For the text-containing cell, return its midpoint in [X, Y] coordinate format. 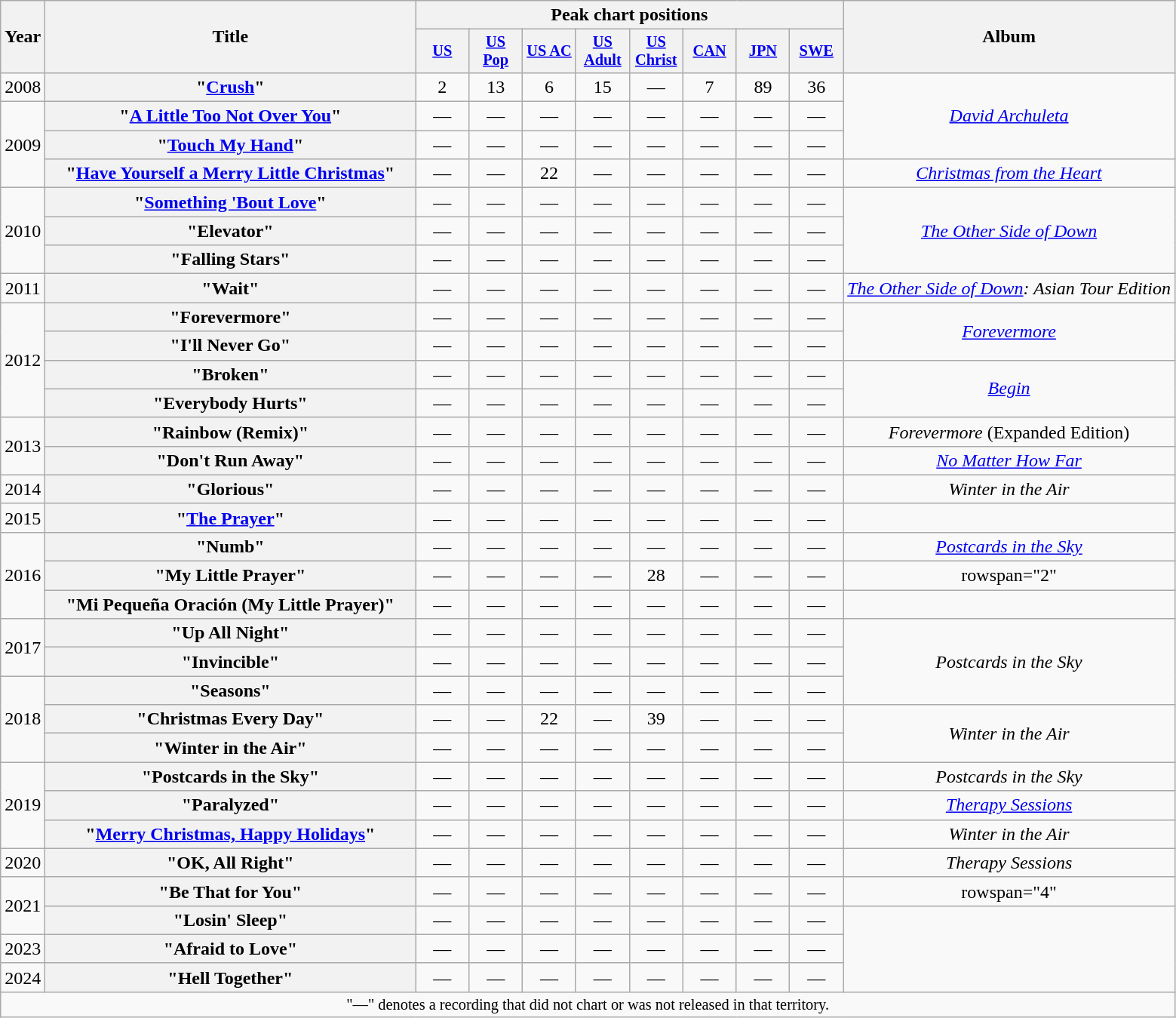
"Afraid to Love" [231, 949]
"I'll Never Go" [231, 346]
Forevermore [1009, 331]
"Elevator" [231, 231]
"Merry Christmas, Happy Holidays" [231, 834]
"Seasons" [231, 690]
"Winter in the Air" [231, 748]
"Be That for You" [231, 891]
2 [442, 87]
"A Little Too Not Over You" [231, 116]
2014 [23, 489]
rowspan="4" [1009, 891]
"The Prayer" [231, 518]
"Losin' Sleep" [231, 920]
No Matter How Far [1009, 460]
"OK, All Right" [231, 863]
US Adult [602, 51]
2018 [23, 719]
Title [231, 37]
2020 [23, 863]
"Have Yourself a Merry Little Christmas" [231, 174]
US AC [549, 51]
"Everybody Hurts" [231, 403]
"Glorious" [231, 489]
2012 [23, 360]
2011 [23, 288]
"Forevermore" [231, 317]
"Invincible" [231, 662]
89 [763, 87]
USChrist [656, 51]
Christmas from the Heart [1009, 174]
"Paralyzed" [231, 805]
"Up All Night" [231, 633]
David Archuleta [1009, 115]
7 [709, 87]
"Mi Pequeña Oración (My Little Prayer)" [231, 604]
rowspan="2" [1009, 576]
2009 [23, 145]
"Rainbow (Remix)" [231, 432]
Begin [1009, 389]
"Hell Together" [231, 977]
"Something 'Bout Love" [231, 202]
"Postcards in the Sky" [231, 777]
JPN [763, 51]
Year [23, 37]
The Other Side of Down [1009, 231]
"Don't Run Away" [231, 460]
CAN [709, 51]
2021 [23, 906]
Album [1009, 37]
The Other Side of Down: Asian Tour Edition [1009, 288]
39 [656, 719]
2008 [23, 87]
US [442, 51]
2010 [23, 231]
Forevermore (Expanded Edition) [1009, 432]
6 [549, 87]
36 [816, 87]
13 [496, 87]
2024 [23, 977]
"Christmas Every Day" [231, 719]
"Falling Stars" [231, 260]
2015 [23, 518]
2023 [23, 949]
"Touch My Hand" [231, 145]
US Pop [496, 51]
"—" denotes a recording that did not chart or was not released in that territory. [588, 1004]
SWE [816, 51]
2019 [23, 805]
"Numb" [231, 546]
"Wait" [231, 288]
"My Little Prayer" [231, 576]
28 [656, 576]
Peak chart positions [629, 15]
2017 [23, 647]
"Broken" [231, 374]
15 [602, 87]
2013 [23, 446]
2016 [23, 575]
"Crush" [231, 87]
